Locate the cell with the specified text and output its (X, Y) center coordinate. 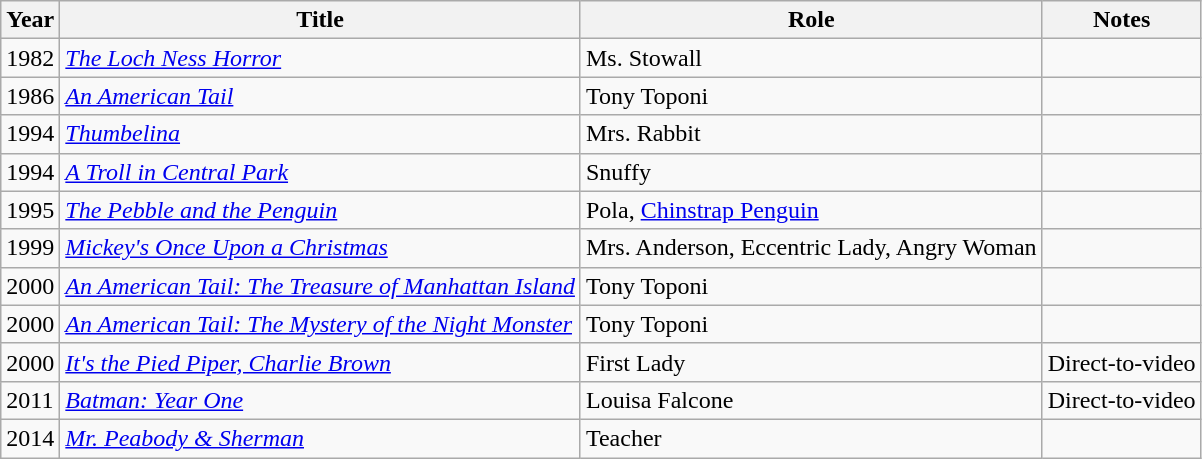
It's the Pied Piper, Charlie Brown (320, 362)
The Pebble and the Penguin (320, 210)
An American Tail (320, 96)
Pola, Chinstrap Penguin (811, 210)
1986 (30, 96)
Year (30, 20)
Notes (1122, 20)
Mickey's Once Upon a Christmas (320, 248)
An American Tail: The Treasure of Manhattan Island (320, 286)
First Lady (811, 362)
2011 (30, 400)
Mr. Peabody & Sherman (320, 438)
Mrs. Rabbit (811, 134)
An American Tail: The Mystery of the Night Monster (320, 324)
Mrs. Anderson, Eccentric Lady, Angry Woman (811, 248)
Batman: Year One (320, 400)
Title (320, 20)
Ms. Stowall (811, 58)
Teacher (811, 438)
A Troll in Central Park (320, 172)
Role (811, 20)
2014 (30, 438)
1995 (30, 210)
Louisa Falcone (811, 400)
1999 (30, 248)
Thumbelina (320, 134)
1982 (30, 58)
Snuffy (811, 172)
The Loch Ness Horror (320, 58)
